Locate the cell with the specified text and output its [x, y] center coordinate. 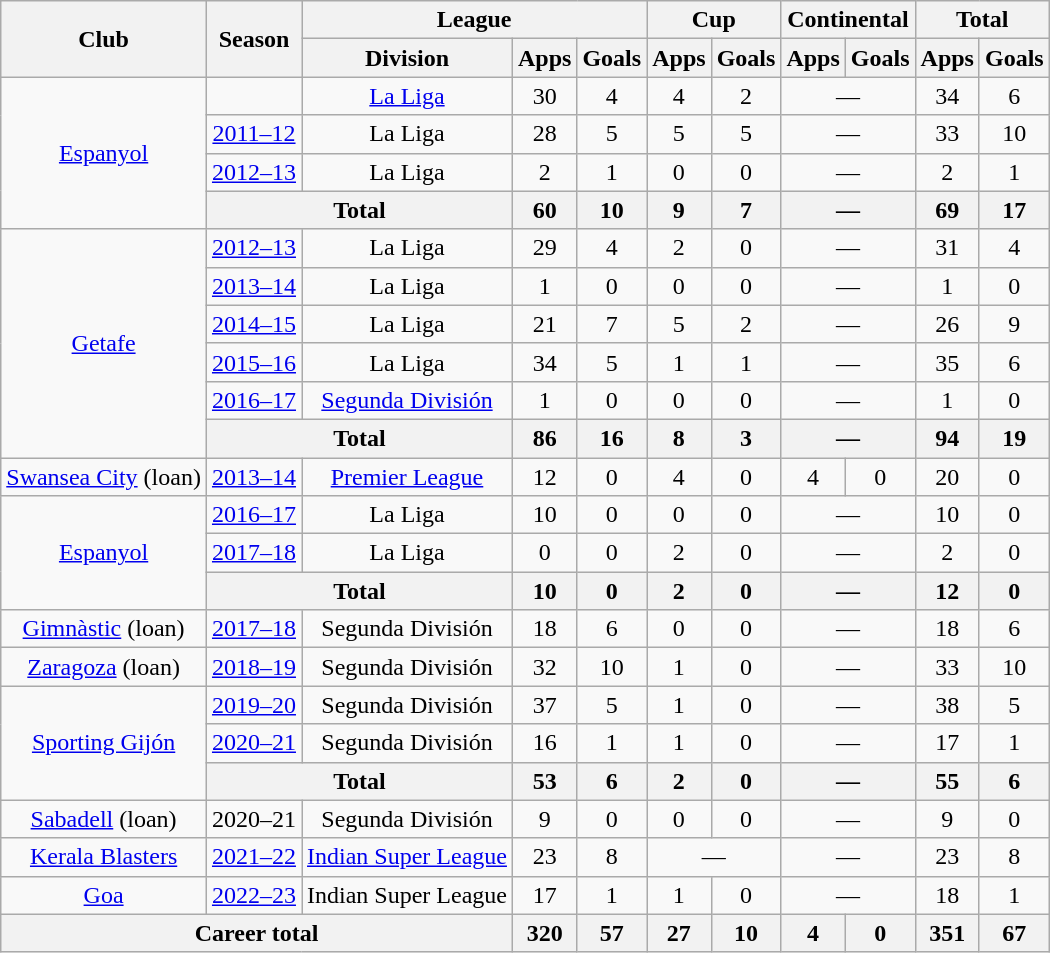
31 [947, 248]
Continental [848, 20]
2015–16 [254, 362]
60 [544, 210]
57 [612, 933]
32 [544, 667]
Gimnàstic (loan) [104, 629]
320 [544, 933]
30 [544, 96]
351 [947, 933]
94 [947, 438]
Premier League [408, 477]
53 [544, 781]
19 [1014, 438]
29 [544, 248]
Cup [714, 20]
27 [679, 933]
35 [947, 362]
2021–22 [254, 857]
67 [1014, 933]
21 [544, 324]
2018–19 [254, 667]
69 [947, 210]
Zaragoza (loan) [104, 667]
38 [947, 705]
Division [408, 58]
Kerala Blasters [104, 857]
2019–20 [254, 705]
28 [544, 134]
Sporting Gijón [104, 743]
Goa [104, 895]
2022–23 [254, 895]
Sabadell (loan) [104, 819]
86 [544, 438]
2011–12 [254, 134]
League [474, 20]
55 [947, 781]
26 [947, 324]
Swansea City (loan) [104, 477]
20 [947, 477]
Career total [257, 933]
3 [746, 438]
37 [544, 705]
Season [254, 39]
Getafe [104, 343]
2014–15 [254, 324]
Club [104, 39]
